Provide the (x, y) coordinate of the cell's center where the given text is located.  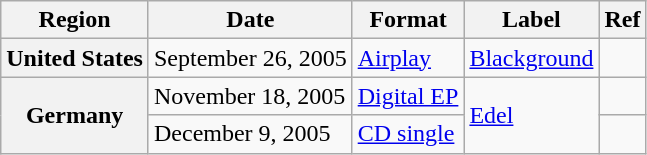
Airplay (408, 58)
Edel (532, 115)
CD single (408, 134)
Format (408, 20)
Blackground (532, 58)
December 9, 2005 (250, 134)
September 26, 2005 (250, 58)
Germany (75, 115)
United States (75, 58)
Ref (622, 20)
Label (532, 20)
November 18, 2005 (250, 96)
Region (75, 20)
Date (250, 20)
Digital EP (408, 96)
